Provide the [x, y] coordinate of the cell's center where the given text is located.  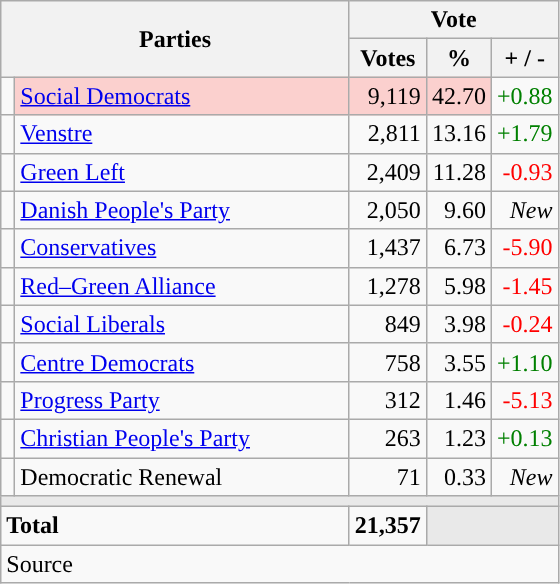
263 [388, 438]
-1.45 [524, 286]
71 [388, 477]
2,050 [388, 210]
Centre Democrats [182, 362]
+1.79 [524, 134]
Red–Green Alliance [182, 286]
Social Liberals [182, 324]
5.98 [458, 286]
849 [388, 324]
Democratic Renewal [182, 477]
758 [388, 362]
1.23 [458, 438]
42.70 [458, 96]
11.28 [458, 172]
-0.24 [524, 324]
-0.93 [524, 172]
1.46 [458, 400]
Christian People's Party [182, 438]
+0.13 [524, 438]
312 [388, 400]
1,278 [388, 286]
9,119 [388, 96]
0.33 [458, 477]
21,357 [388, 526]
6.73 [458, 248]
13.16 [458, 134]
% [458, 58]
9.60 [458, 210]
Venstre [182, 134]
1,437 [388, 248]
3.55 [458, 362]
Conservatives [182, 248]
Green Left [182, 172]
Vote [454, 20]
Votes [388, 58]
Progress Party [182, 400]
3.98 [458, 324]
Total [176, 526]
Social Democrats [182, 96]
Source [280, 564]
-5.90 [524, 248]
Danish People's Party [182, 210]
+ / - [524, 58]
+0.88 [524, 96]
2,811 [388, 134]
Parties [176, 39]
+1.10 [524, 362]
2,409 [388, 172]
-5.13 [524, 400]
